Extract the [x, y] coordinate from the center of the cell holding the provided text.  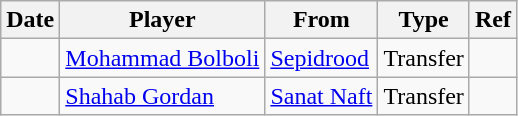
Type [424, 20]
Ref [492, 20]
Sepidrood [322, 58]
Date [30, 20]
From [322, 20]
Sanat Naft [322, 96]
Shahab Gordan [162, 96]
Player [162, 20]
Mohammad Bolboli [162, 58]
